Capture the cell that displays the provided text and extract its (x, y) central coordinate. 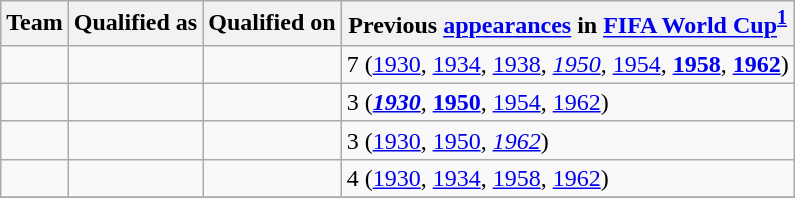
7 (1930, 1934, 1938, 1950, 1954, 1958, 1962) (568, 64)
Qualified on (272, 24)
3 (1930, 1950, 1954, 1962) (568, 102)
4 (1930, 1934, 1958, 1962) (568, 178)
Team (35, 24)
Qualified as (135, 24)
3 (1930, 1950, 1962) (568, 140)
Previous appearances in FIFA World Cup1 (568, 24)
